Scan for the cell matching the given text and deliver its [x, y] coordinate at center. 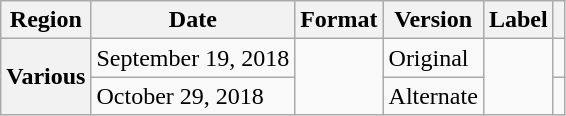
Various [46, 77]
October 29, 2018 [193, 96]
Format [339, 20]
Original [433, 58]
Date [193, 20]
Version [433, 20]
Label [518, 20]
Alternate [433, 96]
Region [46, 20]
September 19, 2018 [193, 58]
